Pinpoint the cell where the given text exists, returning its [x, y] midpoint coordinate. 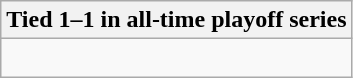
Tied 1–1 in all-time playoff series [176, 20]
